Capture the cell that displays the provided text and extract its (x, y) central coordinate. 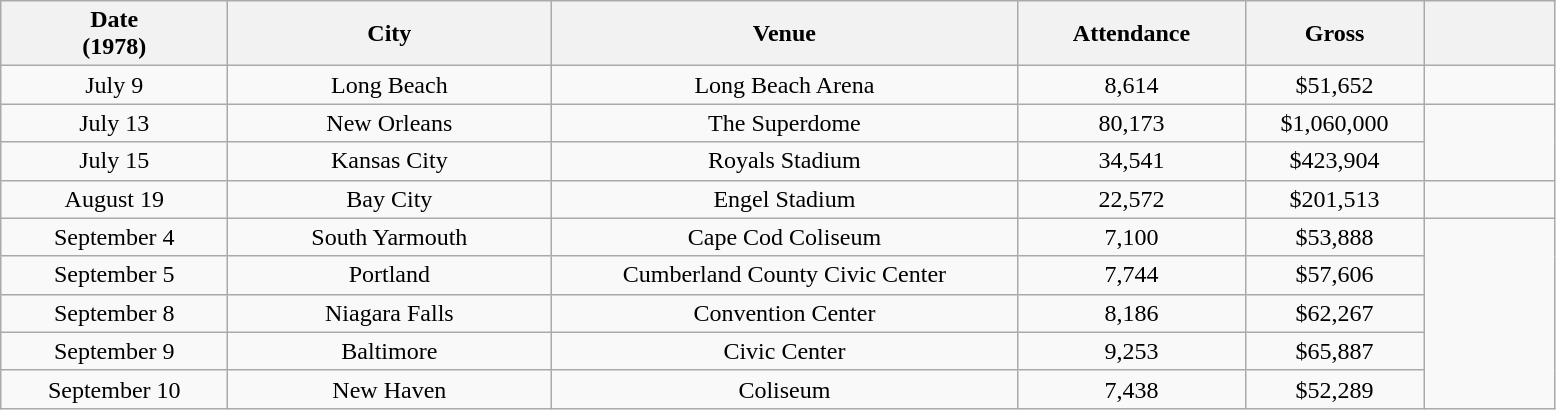
$65,887 (1334, 351)
$423,904 (1334, 161)
September 4 (114, 237)
Coliseum (784, 389)
Long Beach Arena (784, 85)
Attendance (1132, 34)
July 15 (114, 161)
$201,513 (1334, 199)
South Yarmouth (390, 237)
7,100 (1132, 237)
September 8 (114, 313)
7,744 (1132, 275)
Niagara Falls (390, 313)
Portland (390, 275)
Engel Stadium (784, 199)
July 13 (114, 123)
$62,267 (1334, 313)
July 9 (114, 85)
$52,289 (1334, 389)
$53,888 (1334, 237)
22,572 (1132, 199)
Venue (784, 34)
$1,060,000 (1334, 123)
September 10 (114, 389)
Gross (1334, 34)
Cape Cod Coliseum (784, 237)
80,173 (1132, 123)
8,614 (1132, 85)
City (390, 34)
Royals Stadium (784, 161)
Bay City (390, 199)
Baltimore (390, 351)
Long Beach (390, 85)
September 9 (114, 351)
7,438 (1132, 389)
Date(1978) (114, 34)
Cumberland County Civic Center (784, 275)
Convention Center (784, 313)
$51,652 (1334, 85)
September 5 (114, 275)
Kansas City (390, 161)
$57,606 (1334, 275)
New Orleans (390, 123)
34,541 (1132, 161)
8,186 (1132, 313)
Civic Center (784, 351)
The Superdome (784, 123)
New Haven (390, 389)
9,253 (1132, 351)
August 19 (114, 199)
